Determine the (x, y) coordinate at the center of the cell enclosing the given text.  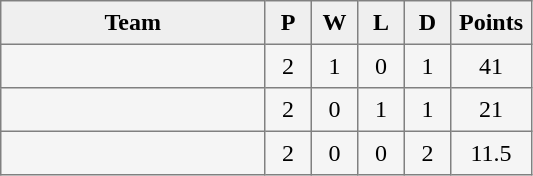
21 (492, 110)
Team (133, 23)
41 (492, 66)
W (334, 23)
Points (492, 23)
D (427, 23)
P (288, 23)
L (381, 23)
11.5 (492, 153)
